Identify which cell holds the provided text, then report its (X, Y) central coordinate. 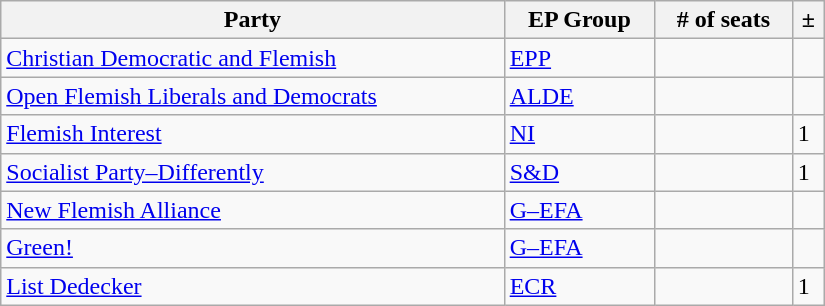
# of seats (724, 20)
Open Flemish Liberals and Democrats (252, 96)
Christian Democratic and Flemish (252, 58)
ALDE (579, 96)
Green! (252, 248)
List Dedecker (252, 286)
Flemish Interest (252, 134)
± (808, 20)
EP Group (579, 20)
NI (579, 134)
Socialist Party–Differently (252, 172)
S&D (579, 172)
New Flemish Alliance (252, 210)
ECR (579, 286)
Party (252, 20)
EPP (579, 58)
